Determine the [x, y] coordinate at the center of the cell enclosing the given text.  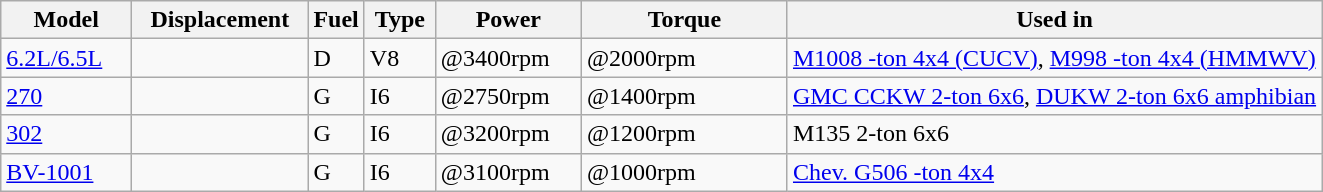
@3100rpm [508, 172]
BV-1001 [66, 172]
Model [66, 20]
Fuel [336, 20]
@2000rpm [684, 58]
@1400rpm [684, 96]
Power [508, 20]
GMC CCKW 2-ton 6x6, DUKW 2-ton 6x6 amphibian [1054, 96]
M1008 -ton 4x4 (CUCV), M998 -ton 4x4 (HMMWV) [1054, 58]
302 [66, 134]
M135 2-ton 6x6 [1054, 134]
D [336, 58]
V8 [400, 58]
6.2L/6.5L [66, 58]
@3400rpm [508, 58]
@1200rpm [684, 134]
Used in [1054, 20]
@2750rpm [508, 96]
Torque [684, 20]
270 [66, 96]
@3200rpm [508, 134]
Displacement [220, 20]
Chev. G506 -ton 4x4 [1054, 172]
@1000rpm [684, 172]
Type [400, 20]
